From the cell containing the given text, extract its center point as (X, Y) coordinate. 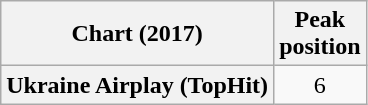
Peakposition (320, 34)
Chart (2017) (138, 34)
6 (320, 85)
Ukraine Airplay (TopHit) (138, 85)
